From the cell containing the given text, extract its center point as [X, Y] coordinate. 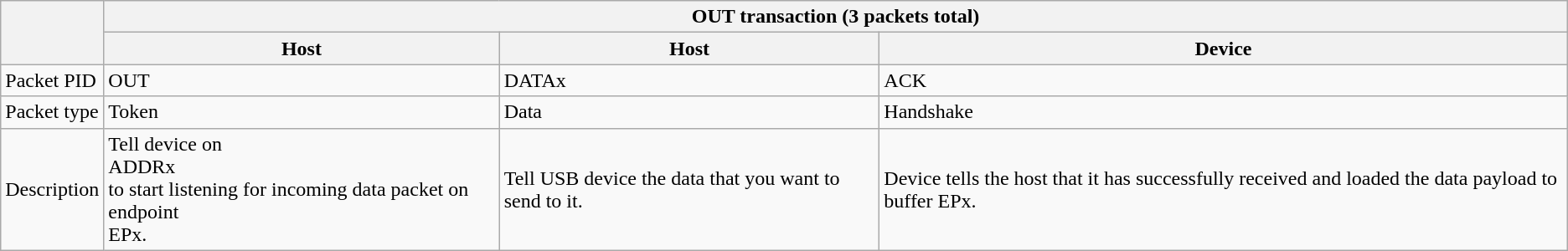
Packet type [52, 112]
Device [1223, 49]
Device tells the host that it has successfully received and loaded the data payload to buffer EPx. [1223, 189]
Tell USB device the data that you want to send to it. [689, 189]
Tell device onADDRxto start listening for incoming data packet on endpointEPx. [302, 189]
Packet PID [52, 80]
DATAx [689, 80]
Description [52, 189]
OUT transaction (3 packets total) [836, 17]
Handshake [1223, 112]
Token [302, 112]
ACK [1223, 80]
Data [689, 112]
OUT [302, 80]
